Scan for the cell matching the given text and deliver its (x, y) coordinate at center. 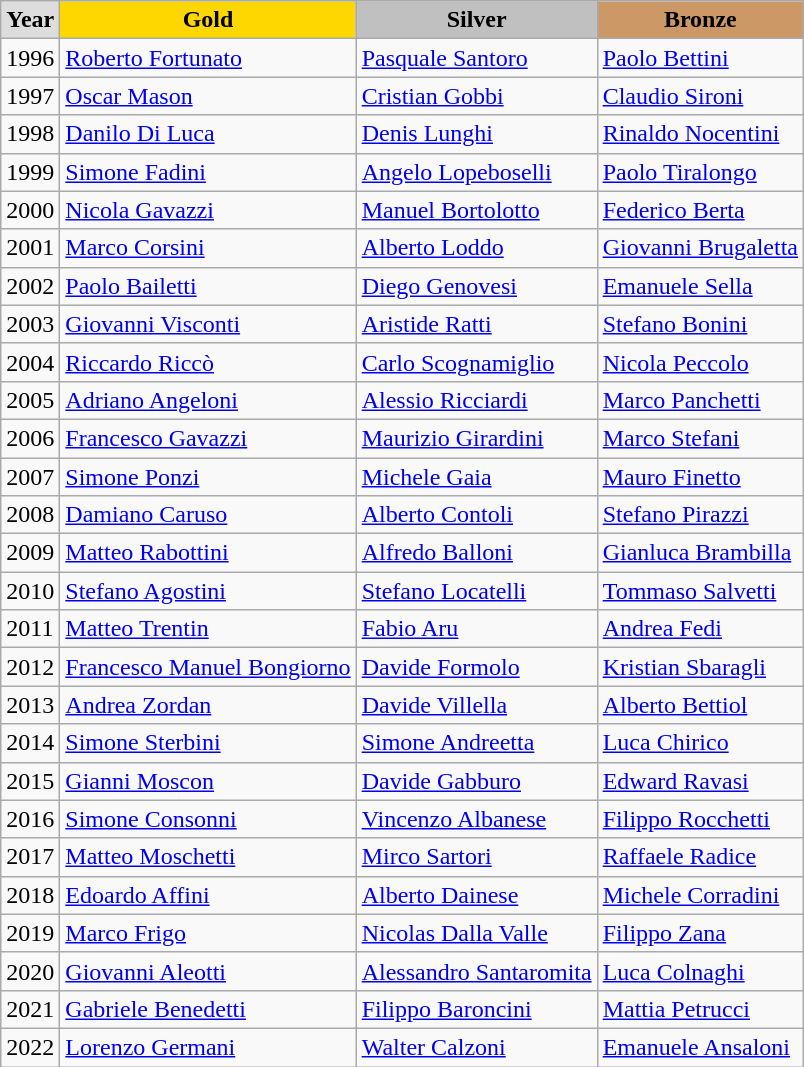
Stefano Agostini (208, 591)
Nicola Gavazzi (208, 210)
1996 (30, 58)
2007 (30, 477)
Alberto Contoli (476, 515)
Nicola Peccolo (700, 362)
Alberto Dainese (476, 895)
Emanuele Ansaloni (700, 1047)
Maurizio Girardini (476, 438)
Federico Berta (700, 210)
Carlo Scognamiglio (476, 362)
Manuel Bortolotto (476, 210)
Alessio Ricciardi (476, 400)
Marco Frigo (208, 933)
Denis Lunghi (476, 134)
Fabio Aru (476, 629)
2005 (30, 400)
Marco Stefani (700, 438)
Gianni Moscon (208, 781)
2011 (30, 629)
2003 (30, 324)
2008 (30, 515)
2001 (30, 248)
Alfredo Balloni (476, 553)
2009 (30, 553)
Angelo Lopeboselli (476, 172)
Giovanni Visconti (208, 324)
Davide Gabburo (476, 781)
Matteo Trentin (208, 629)
Claudio Sironi (700, 96)
2012 (30, 667)
Francesco Gavazzi (208, 438)
Luca Chirico (700, 743)
Andrea Fedi (700, 629)
Danilo Di Luca (208, 134)
Paolo Bettini (700, 58)
Marco Panchetti (700, 400)
Adriano Angeloni (208, 400)
Edoardo Affini (208, 895)
2002 (30, 286)
2018 (30, 895)
Mauro Finetto (700, 477)
Stefano Bonini (700, 324)
Michele Gaia (476, 477)
Luca Colnaghi (700, 971)
Francesco Manuel Bongiorno (208, 667)
Damiano Caruso (208, 515)
2014 (30, 743)
Emanuele Sella (700, 286)
Silver (476, 20)
Riccardo Riccò (208, 362)
Matteo Moschetti (208, 857)
2015 (30, 781)
2013 (30, 705)
Matteo Rabottini (208, 553)
Mirco Sartori (476, 857)
Lorenzo Germani (208, 1047)
Davide Formolo (476, 667)
Diego Genovesi (476, 286)
Mattia Petrucci (700, 1009)
1999 (30, 172)
2016 (30, 819)
Giovanni Brugaletta (700, 248)
Vincenzo Albanese (476, 819)
Tommaso Salvetti (700, 591)
Gianluca Brambilla (700, 553)
Filippo Rocchetti (700, 819)
Bronze (700, 20)
2006 (30, 438)
2019 (30, 933)
Marco Corsini (208, 248)
Gold (208, 20)
Nicolas Dalla Valle (476, 933)
Edward Ravasi (700, 781)
Roberto Fortunato (208, 58)
Alberto Bettiol (700, 705)
Paolo Bailetti (208, 286)
Year (30, 20)
Gabriele Benedetti (208, 1009)
Rinaldo Nocentini (700, 134)
Aristide Ratti (476, 324)
Kristian Sbaragli (700, 667)
Stefano Pirazzi (700, 515)
1997 (30, 96)
Davide Villella (476, 705)
2004 (30, 362)
Simone Andreetta (476, 743)
Pasquale Santoro (476, 58)
Alberto Loddo (476, 248)
2017 (30, 857)
Filippo Baroncini (476, 1009)
2020 (30, 971)
1998 (30, 134)
Filippo Zana (700, 933)
Simone Consonni (208, 819)
Alessandro Santaromita (476, 971)
2000 (30, 210)
Oscar Mason (208, 96)
Simone Ponzi (208, 477)
Simone Fadini (208, 172)
Walter Calzoni (476, 1047)
2021 (30, 1009)
Giovanni Aleotti (208, 971)
Cristian Gobbi (476, 96)
Raffaele Radice (700, 857)
Simone Sterbini (208, 743)
Paolo Tiralongo (700, 172)
Stefano Locatelli (476, 591)
2022 (30, 1047)
Michele Corradini (700, 895)
Andrea Zordan (208, 705)
2010 (30, 591)
